Provide the [x, y] coordinate of the cell's center where the given text is located.  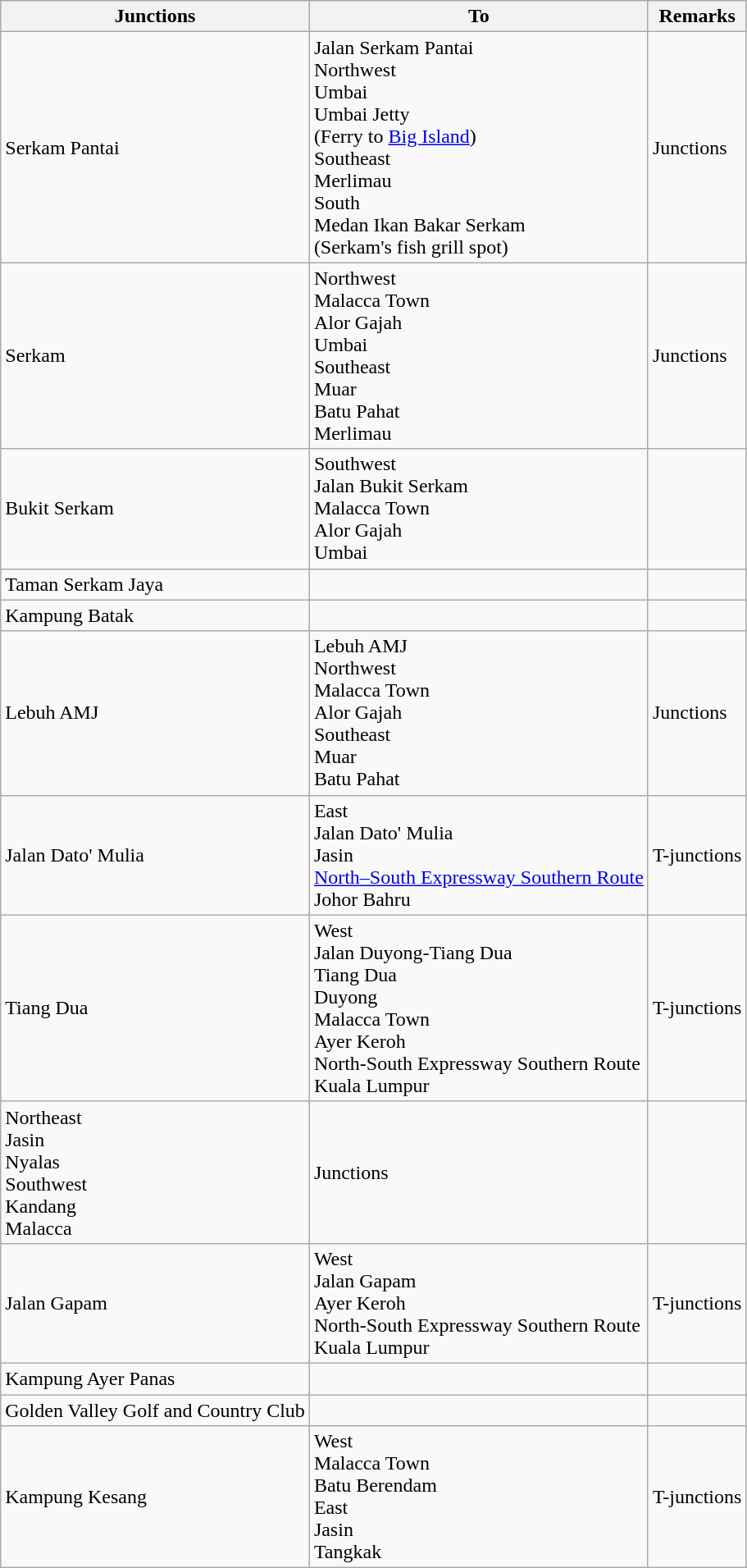
Northeast Jasin NyalasSouthwest Kandang Malacca [156, 1172]
Southwest Jalan Bukit Serkam Malacca Town Alor Gajah Umbai [479, 509]
Serkam Pantai [156, 148]
Jalan Gapam [156, 1303]
Taman Serkam Jaya [156, 584]
East Jalan Dato' Mulia Jasin North–South Expressway Southern RouteJohor Bahru [479, 855]
Northwest Malacca Town Alor Gajah UmbaiSoutheast Muar Batu Pahat Merlimau [479, 356]
To [479, 16]
Lebuh AMJ [156, 713]
Tiang Dua [156, 1008]
Kampung Ayer Panas [156, 1378]
Remarks [697, 16]
Golden Valley Golf and Country Club [156, 1410]
Serkam [156, 356]
West Jalan Duyong-Tiang Dua Tiang Dua Duyong Malacca Town Ayer Keroh North-South Expressway Southern RouteKuala Lumpur [479, 1008]
West Malacca Town Batu BerendamEast Jasin Tangkak [479, 1497]
Bukit Serkam [156, 509]
Kampung Kesang [156, 1497]
Jalan Dato' Mulia [156, 855]
West Jalan Gapam Ayer Keroh North-South Expressway Southern RouteKuala Lumpur [479, 1303]
Lebuh AMJNorthwest Malacca Town Alor GajahSoutheast Muar Batu Pahat [479, 713]
Kampung Batak [156, 615]
Jalan Serkam PantaiNorthwestUmbaiUmbai Jetty(Ferry to Big Island)SoutheastMerlimauSouth Medan Ikan Bakar Serkam(Serkam's fish grill spot) [479, 148]
